From the cell containing the given text, extract its center point as (x, y) coordinate. 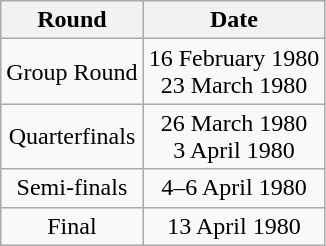
Semi-finals (72, 188)
Group Round (72, 72)
Quarterfinals (72, 136)
26 March 19803 April 1980 (234, 136)
13 April 1980 (234, 226)
Final (72, 226)
Date (234, 20)
Round (72, 20)
4–6 April 1980 (234, 188)
16 February 198023 March 1980 (234, 72)
